Output the (x, y) coordinate of the center of the cell containing the given text.  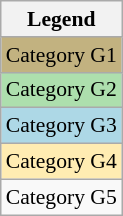
Category G2 (62, 90)
Legend (62, 19)
Category G4 (62, 162)
Category G5 (62, 197)
Category G3 (62, 126)
Category G1 (62, 55)
